Scan for the cell matching the given text and deliver its [X, Y] coordinate at center. 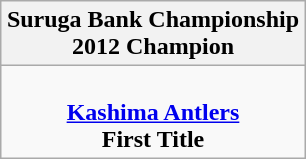
Suruga Bank Championship2012 Champion [152, 34]
Kashima AntlersFirst Title [152, 112]
